Determine the (x, y) coordinate at the center of the cell enclosing the given text.  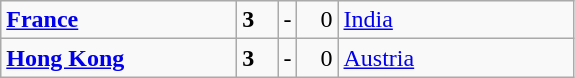
India (456, 20)
Hong Kong (119, 58)
Austria (456, 58)
France (119, 20)
